Identify which cell holds the provided text, then report its (X, Y) central coordinate. 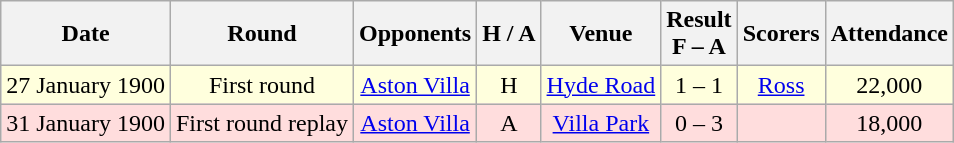
Round (262, 34)
Opponents (416, 34)
Villa Park (601, 123)
Attendance (889, 34)
ResultF – A (699, 34)
0 – 3 (699, 123)
Scorers (781, 34)
31 January 1900 (86, 123)
First round (262, 85)
Hyde Road (601, 85)
1 – 1 (699, 85)
A (509, 123)
H / A (509, 34)
27 January 1900 (86, 85)
Venue (601, 34)
Ross (781, 85)
22,000 (889, 85)
18,000 (889, 123)
First round replay (262, 123)
H (509, 85)
Date (86, 34)
